Determine the [x, y] coordinate at the center of the cell enclosing the given text.  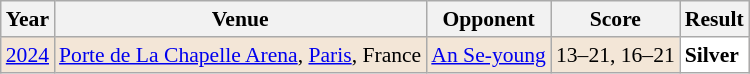
Porte de La Chapelle Arena, Paris, France [240, 55]
An Se-young [488, 55]
Year [28, 19]
Score [616, 19]
13–21, 16–21 [616, 55]
Venue [240, 19]
Silver [714, 55]
Result [714, 19]
Opponent [488, 19]
2024 [28, 55]
